From the cell containing the given text, extract its center point as (x, y) coordinate. 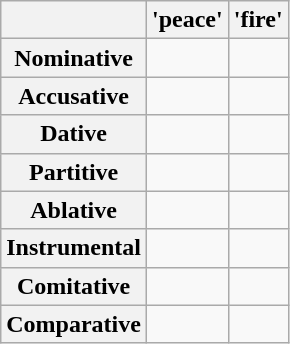
Partitive (74, 172)
Comitative (74, 286)
Instrumental (74, 248)
Ablative (74, 210)
Nominative (74, 58)
Dative (74, 134)
'fire' (258, 20)
Comparative (74, 324)
'peace' (187, 20)
Accusative (74, 96)
